From the cell containing the given text, extract its center point as [X, Y] coordinate. 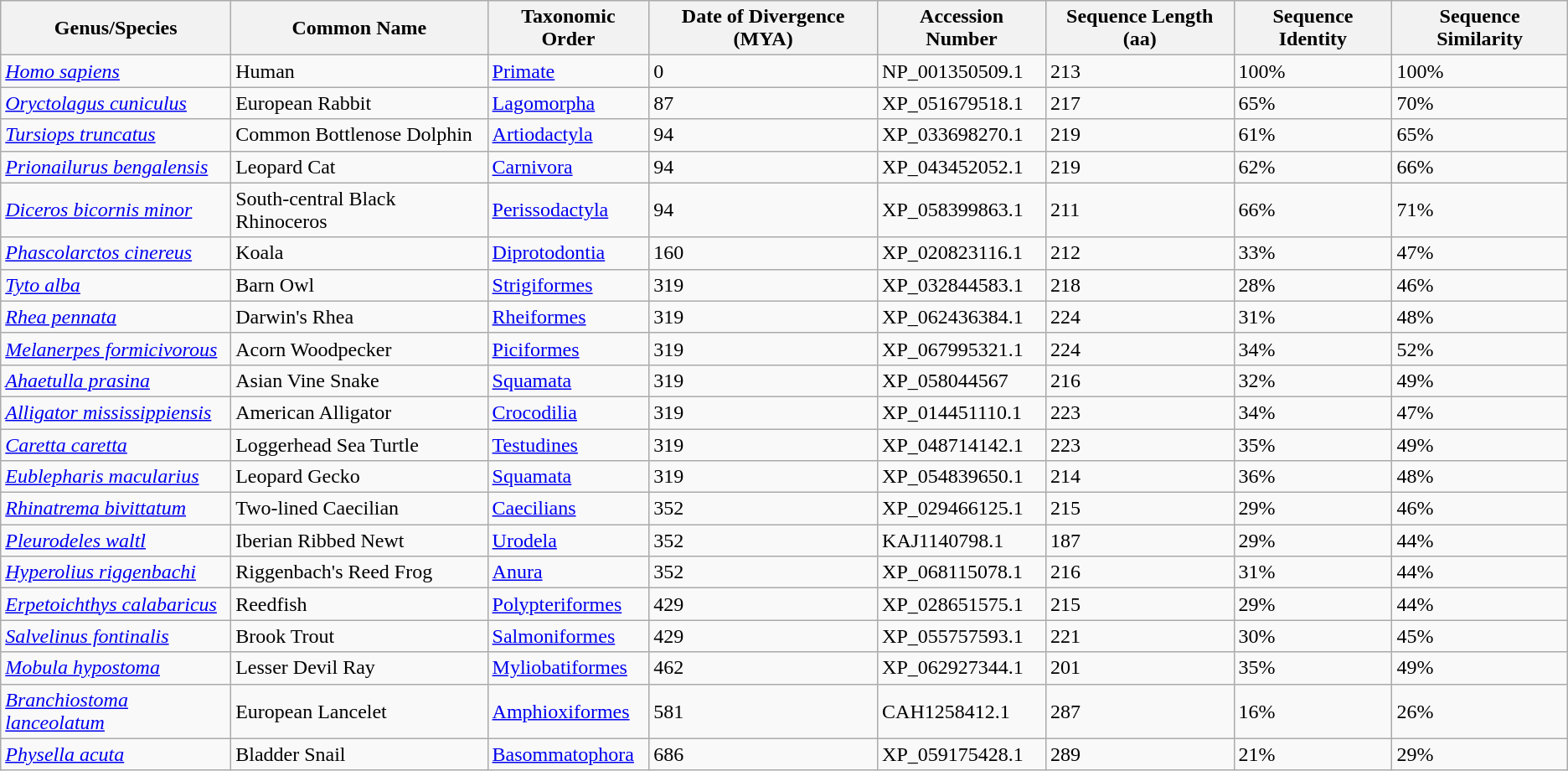
33% [1313, 253]
Erpetoichthys calabaricus [116, 604]
Iberian Ribbed Newt [359, 541]
Reedfish [359, 604]
XP_043452052.1 [962, 167]
Oryctolagus cuniculus [116, 103]
52% [1479, 349]
Sequence Similarity [1479, 28]
32% [1313, 380]
Urodela [568, 541]
Homo sapiens [116, 71]
Carnivora [568, 167]
Piciformes [568, 349]
Testudines [568, 445]
Hyperolius riggenbachi [116, 572]
Primate [568, 71]
Perissodactyla [568, 210]
Bladder Snail [359, 754]
36% [1313, 477]
Brook Trout [359, 636]
XP_058399863.1 [962, 210]
Myliobatiformes [568, 668]
Darwin's Rhea [359, 317]
XP_062436384.1 [962, 317]
Salmoniformes [568, 636]
XP_048714142.1 [962, 445]
213 [1140, 71]
XP_059175428.1 [962, 754]
American Alligator [359, 412]
Amphioxiformes [568, 711]
Basommatophora [568, 754]
26% [1479, 711]
21% [1313, 754]
Alligator mississippiensis [116, 412]
Asian Vine Snake [359, 380]
XP_020823116.1 [962, 253]
XP_067995321.1 [962, 349]
160 [764, 253]
462 [764, 668]
212 [1140, 253]
XP_033698270.1 [962, 135]
Common Name [359, 28]
Phascolarctos cinereus [116, 253]
187 [1140, 541]
Pleurodeles waltl [116, 541]
European Lancelet [359, 711]
581 [764, 711]
Crocodilia [568, 412]
Anura [568, 572]
XP_032844583.1 [962, 285]
Two-lined Caecilian [359, 509]
Lagomorpha [568, 103]
Rhea pennata [116, 317]
Sequence Identity [1313, 28]
Diprotodontia [568, 253]
217 [1140, 103]
62% [1313, 167]
Common Bottlenose Dolphin [359, 135]
0 [764, 71]
Rheiformes [568, 317]
Mobula hypostoma [116, 668]
30% [1313, 636]
Accession Number [962, 28]
87 [764, 103]
KAJ1140798.1 [962, 541]
XP_068115078.1 [962, 572]
Strigiformes [568, 285]
Leopard Cat [359, 167]
289 [1140, 754]
Caretta caretta [116, 445]
Diceros bicornis minor [116, 210]
Prionailurus bengalensis [116, 167]
Koala [359, 253]
Sequence Length (aa) [1140, 28]
Artiodactyla [568, 135]
686 [764, 754]
Rhinatrema bivittatum [116, 509]
61% [1313, 135]
European Rabbit [359, 103]
XP_051679518.1 [962, 103]
201 [1140, 668]
218 [1140, 285]
Date of Divergence (MYA) [764, 28]
South-central Black Rhinoceros [359, 210]
Ahaetulla prasina [116, 380]
XP_055757593.1 [962, 636]
CAH1258412.1 [962, 711]
XP_058044567 [962, 380]
Physella acuta [116, 754]
45% [1479, 636]
XP_014451110.1 [962, 412]
214 [1140, 477]
Lesser Devil Ray [359, 668]
XP_054839650.1 [962, 477]
287 [1140, 711]
Polypteriformes [568, 604]
XP_029466125.1 [962, 509]
NP_001350509.1 [962, 71]
Acorn Woodpecker [359, 349]
XP_062927344.1 [962, 668]
Genus/Species [116, 28]
Barn Owl [359, 285]
Riggenbach's Reed Frog [359, 572]
70% [1479, 103]
16% [1313, 711]
Tursiops truncatus [116, 135]
Salvelinus fontinalis [116, 636]
71% [1479, 210]
Caecilians [568, 509]
Melanerpes formicivorous [116, 349]
Loggerhead Sea Turtle [359, 445]
Eublepharis macularius [116, 477]
Human [359, 71]
Leopard Gecko [359, 477]
28% [1313, 285]
211 [1140, 210]
XP_028651575.1 [962, 604]
221 [1140, 636]
Branchiostoma lanceolatum [116, 711]
Taxonomic Order [568, 28]
Tyto alba [116, 285]
